Extract the (X, Y) coordinate from the center of the cell holding the provided text.  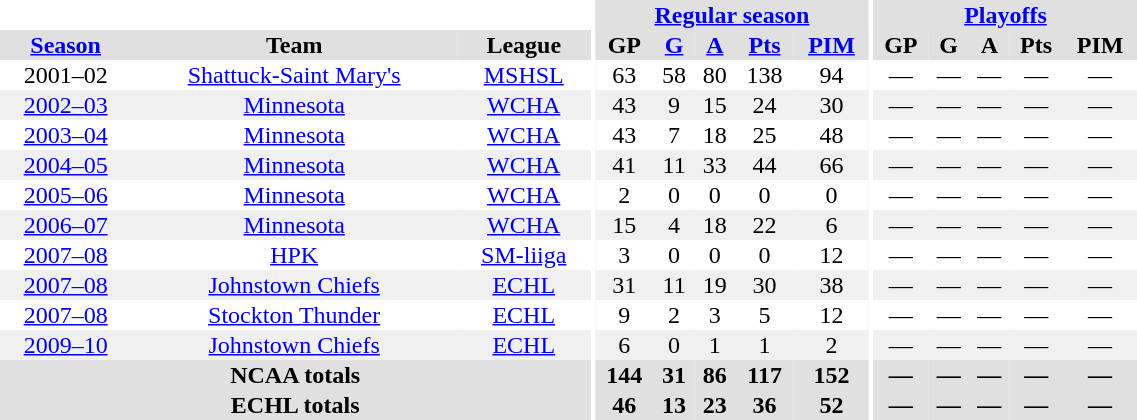
2006–07 (66, 225)
52 (832, 405)
MSHSL (524, 75)
48 (832, 135)
PIM (832, 45)
2009–10 (66, 345)
2005–06 (66, 195)
138 (764, 75)
League (524, 45)
Regular season (732, 15)
152 (832, 375)
2003–04 (66, 135)
2001–02 (66, 75)
Team (294, 45)
94 (832, 75)
2004–05 (66, 165)
Season (66, 45)
NCAA totals (295, 375)
2002–03 (66, 105)
46 (624, 405)
HPK (294, 255)
Stockton Thunder (294, 315)
ECHL totals (295, 405)
86 (714, 375)
4 (674, 225)
36 (764, 405)
25 (764, 135)
Playoffs (1005, 15)
Shattuck-Saint Mary's (294, 75)
58 (674, 75)
19 (714, 285)
5 (764, 315)
117 (764, 375)
80 (714, 75)
44 (764, 165)
144 (624, 375)
24 (764, 105)
41 (624, 165)
13 (674, 405)
7 (674, 135)
38 (832, 285)
63 (624, 75)
33 (714, 165)
22 (764, 225)
SM-liiga (524, 255)
66 (832, 165)
23 (714, 405)
